Determine the (X, Y) coordinate at the center of the cell enclosing the given text.  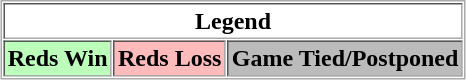
Reds Win (58, 58)
Reds Loss (169, 58)
Game Tied/Postponed (344, 58)
Legend (233, 21)
